Search for the cell housing the specified text and yield its (x, y) center coordinate. 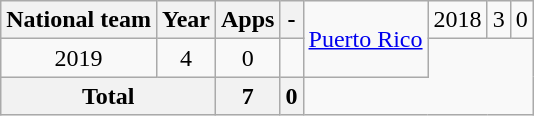
3 (498, 20)
- (292, 20)
Year (186, 20)
Apps (248, 20)
4 (186, 58)
7 (248, 96)
Puerto Rico (366, 39)
Total (108, 96)
2018 (458, 20)
National team (79, 20)
2019 (79, 58)
